Locate the cell with the specified text and output its (x, y) center coordinate. 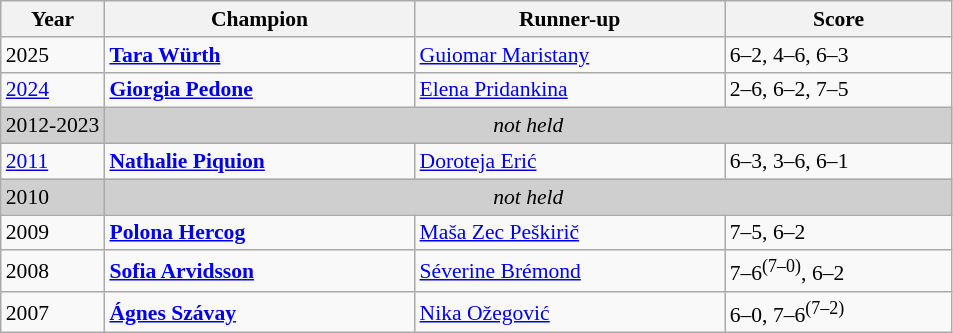
Elena Pridankina (570, 90)
2024 (53, 90)
Sofia Arvidsson (259, 272)
2007 (53, 312)
2008 (53, 272)
7–5, 6–2 (839, 233)
7–6(7–0), 6–2 (839, 272)
Runner-up (570, 19)
6–2, 4–6, 6–3 (839, 55)
2–6, 6–2, 7–5 (839, 90)
Guiomar Maristany (570, 55)
Polona Hercog (259, 233)
Nika Ožegović (570, 312)
Ágnes Szávay (259, 312)
2025 (53, 55)
Maša Zec Peškirič (570, 233)
Champion (259, 19)
Giorgia Pedone (259, 90)
Tara Würth (259, 55)
2010 (53, 197)
Doroteja Erić (570, 162)
Year (53, 19)
Nathalie Piquion (259, 162)
2012-2023 (53, 126)
2011 (53, 162)
2009 (53, 233)
Séverine Brémond (570, 272)
6–0, 7–6(7–2) (839, 312)
6–3, 3–6, 6–1 (839, 162)
Score (839, 19)
